Determine the (X, Y) coordinate at the center of the cell enclosing the given text.  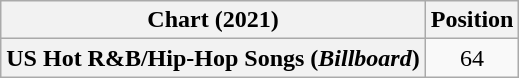
Position (472, 20)
US Hot R&B/Hip-Hop Songs (Billboard) (213, 58)
64 (472, 58)
Chart (2021) (213, 20)
